Provide the [x, y] coordinate of the cell's center where the given text is located.  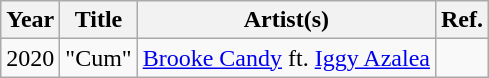
Title [98, 20]
"Cum" [98, 58]
Year [30, 20]
Ref. [462, 20]
Brooke Candy ft. Iggy Azalea [286, 58]
Artist(s) [286, 20]
2020 [30, 58]
